Extract the (X, Y) coordinate from the center of the cell holding the provided text.  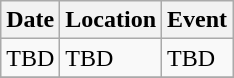
Date (30, 20)
Location (111, 20)
Event (198, 20)
